Detect which cell encompasses the target text, then output its [X, Y] center coordinate. 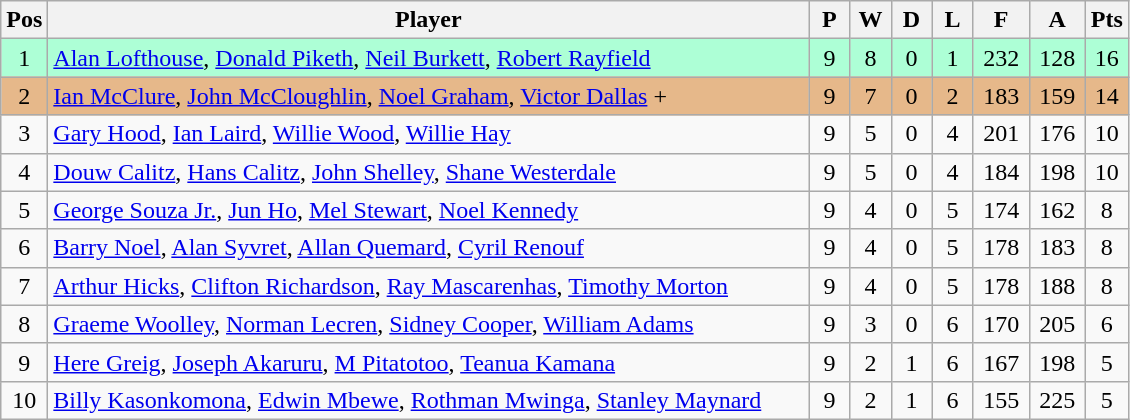
P [830, 20]
232 [1001, 58]
162 [1057, 210]
16 [1106, 58]
Pts [1106, 20]
184 [1001, 172]
Pos [24, 20]
188 [1057, 286]
D [912, 20]
159 [1057, 96]
F [1001, 20]
L [952, 20]
W [870, 20]
128 [1057, 58]
174 [1001, 210]
225 [1057, 400]
Alan Lofthouse, Donald Piketh, Neil Burkett, Robert Rayfield [428, 58]
167 [1001, 362]
George Souza Jr., Jun Ho, Mel Stewart, Noel Kennedy [428, 210]
Player [428, 20]
Barry Noel, Alan Syvret, Allan Quemard, Cyril Renouf [428, 248]
Billy Kasonkomona, Edwin Mbewe, Rothman Mwinga, Stanley Maynard [428, 400]
Gary Hood, Ian Laird, Willie Wood, Willie Hay [428, 134]
Douw Calitz, Hans Calitz, John Shelley, Shane Westerdale [428, 172]
155 [1001, 400]
Here Greig, Joseph Akaruru, M Pitatotoo, Teanua Kamana [428, 362]
201 [1001, 134]
205 [1057, 324]
176 [1057, 134]
170 [1001, 324]
Arthur Hicks, Clifton Richardson, Ray Mascarenhas, Timothy Morton [428, 286]
Ian McClure, John McCloughlin, Noel Graham, Victor Dallas + [428, 96]
Graeme Woolley, Norman Lecren, Sidney Cooper, William Adams [428, 324]
14 [1106, 96]
A [1057, 20]
